For the text-containing cell, return its midpoint in [x, y] coordinate format. 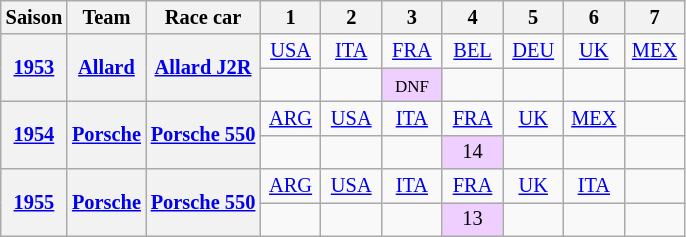
2 [352, 17]
Team [106, 17]
7 [654, 17]
DEU [534, 51]
DNF [412, 85]
1954 [34, 134]
13 [472, 219]
1953 [34, 68]
5 [534, 17]
Allard J2R [203, 68]
6 [594, 17]
3 [412, 17]
4 [472, 17]
14 [472, 152]
1 [290, 17]
Race car [203, 17]
BEL [472, 51]
Saison [34, 17]
Allard [106, 68]
1955 [34, 202]
